From the cell containing the given text, extract its center point as [x, y] coordinate. 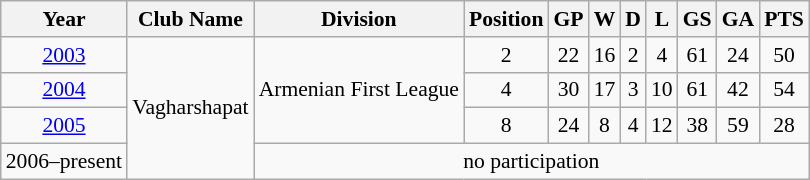
59 [738, 126]
GP [568, 19]
3 [633, 90]
2005 [64, 126]
2006–present [64, 162]
L [662, 19]
Position [506, 19]
GS [698, 19]
10 [662, 90]
50 [784, 55]
W [605, 19]
38 [698, 126]
Armenian First League [359, 90]
17 [605, 90]
Division [359, 19]
28 [784, 126]
Year [64, 19]
GA [738, 19]
22 [568, 55]
54 [784, 90]
42 [738, 90]
16 [605, 55]
Vagharshapat [190, 108]
D [633, 19]
2003 [64, 55]
no participation [532, 162]
Club Name [190, 19]
2004 [64, 90]
PTS [784, 19]
30 [568, 90]
12 [662, 126]
